Detect which cell encompasses the target text, then output its (x, y) center coordinate. 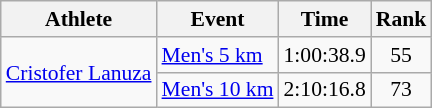
Men's 5 km (218, 55)
1:00:38.9 (324, 55)
73 (402, 90)
2:10:16.8 (324, 90)
Time (324, 19)
Rank (402, 19)
Athlete (79, 19)
55 (402, 55)
Event (218, 19)
Men's 10 km (218, 90)
Cristofer Lanuza (79, 72)
